Search for the cell housing the specified text and yield its [x, y] center coordinate. 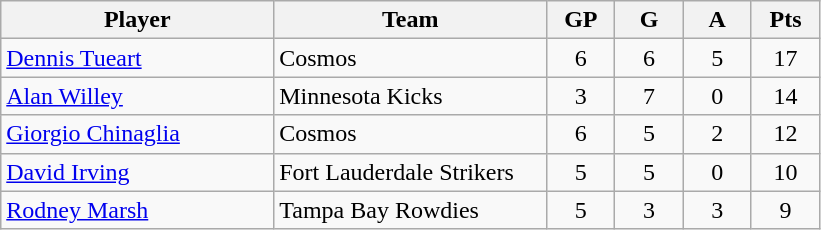
G [649, 20]
10 [785, 172]
Giorgio Chinaglia [138, 134]
12 [785, 134]
14 [785, 96]
7 [649, 96]
David Irving [138, 172]
Team [410, 20]
Fort Lauderdale Strikers [410, 172]
A [717, 20]
17 [785, 58]
Player [138, 20]
Minnesota Kicks [410, 96]
Rodney Marsh [138, 210]
9 [785, 210]
Tampa Bay Rowdies [410, 210]
2 [717, 134]
Pts [785, 20]
GP [581, 20]
Alan Willey [138, 96]
Dennis Tueart [138, 58]
